Output the (X, Y) coordinate of the center of the cell containing the given text.  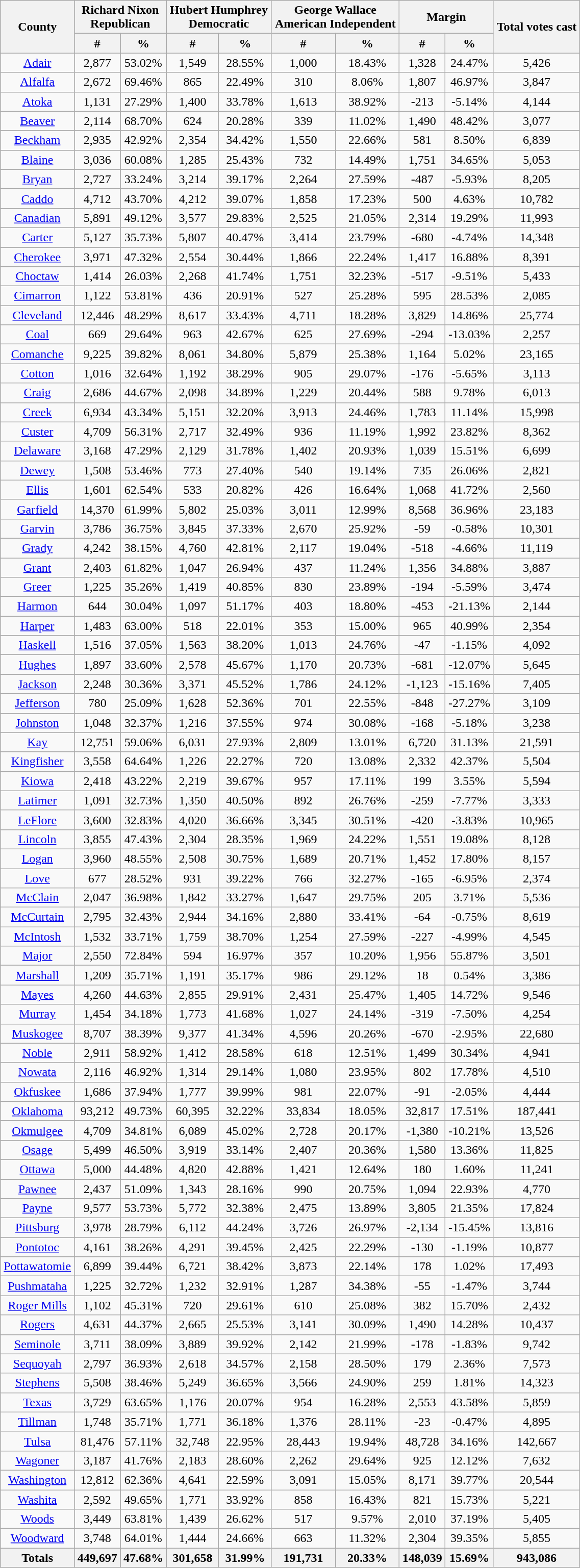
34.80% (245, 354)
49.65% (143, 1499)
Pushmataha (38, 1286)
Total votes cast (537, 27)
865 (193, 82)
2,665 (193, 1325)
357 (303, 956)
1,400 (193, 102)
2,437 (97, 1189)
6,720 (422, 742)
Totals (38, 1558)
4,260 (97, 995)
41.68% (245, 1014)
9.57% (367, 1519)
Seminole (38, 1344)
7,405 (537, 684)
2,407 (303, 1150)
39.07% (245, 198)
5.02% (469, 354)
1,039 (422, 451)
19.08% (469, 839)
-91 (422, 1092)
22,680 (537, 1033)
60.08% (143, 160)
36.66% (245, 820)
23,183 (537, 509)
3,036 (97, 160)
LeFlore (38, 820)
7,573 (537, 1363)
29.14% (245, 1072)
-12.07% (469, 665)
1,047 (193, 568)
5,855 (537, 1538)
18.80% (367, 606)
39.44% (143, 1267)
15.05% (367, 1480)
20.07% (245, 1402)
6,934 (97, 412)
3,333 (537, 800)
Carter (38, 237)
38.20% (245, 645)
3,577 (193, 218)
32.23% (367, 276)
1,551 (422, 839)
1,686 (97, 1092)
53.46% (143, 470)
36.18% (245, 1422)
Adair (38, 63)
2,314 (422, 218)
51.17% (245, 606)
2,797 (97, 1363)
21,591 (537, 742)
33.14% (245, 1150)
41.74% (245, 276)
2,686 (97, 393)
339 (303, 121)
34.81% (143, 1130)
943,086 (537, 1558)
39.82% (143, 354)
Johnston (38, 723)
17,824 (537, 1208)
Choctaw (38, 276)
30.75% (245, 858)
-1.47% (469, 1286)
1,452 (422, 858)
974 (303, 723)
20.17% (367, 1130)
38.15% (143, 548)
382 (422, 1305)
Pottawatomie (38, 1267)
Dewey (38, 470)
1,013 (303, 645)
Garfield (38, 509)
11.32% (367, 1538)
-680 (422, 237)
39.17% (245, 179)
3,187 (97, 1460)
39.45% (245, 1247)
22.27% (245, 762)
5,499 (97, 1150)
Major (38, 956)
353 (303, 626)
3,371 (193, 684)
30.09% (367, 1325)
-1,380 (422, 1130)
36.65% (245, 1383)
Love (38, 878)
McClain (38, 898)
Cotton (38, 373)
Kiowa (38, 781)
1.02% (469, 1267)
2,672 (97, 82)
8,061 (193, 354)
1,992 (422, 432)
14,323 (537, 1383)
41.72% (469, 490)
1,421 (303, 1169)
1,285 (193, 160)
1,414 (97, 276)
1,748 (97, 1422)
19.94% (367, 1441)
1,549 (193, 63)
40.47% (245, 237)
8,362 (537, 432)
44.63% (143, 995)
1,773 (193, 1014)
26.76% (367, 800)
-0.58% (469, 528)
Greer (38, 587)
21.05% (367, 218)
43.34% (143, 412)
3,113 (537, 373)
61.82% (143, 568)
Grady (38, 548)
22.29% (367, 1247)
3,091 (303, 1480)
1,287 (303, 1286)
1,094 (422, 1189)
32.27% (367, 878)
-10.21% (469, 1130)
-178 (422, 1344)
9,742 (537, 1344)
3,829 (422, 315)
-2.95% (469, 1033)
10,301 (537, 528)
3,141 (303, 1325)
44.67% (143, 393)
5,504 (537, 762)
3,960 (97, 858)
2,553 (422, 1402)
20.73% (367, 665)
37.94% (143, 1092)
2,142 (303, 1344)
9,225 (97, 354)
595 (422, 296)
3,919 (193, 1150)
39.77% (469, 1480)
16.64% (367, 490)
Garvin (38, 528)
4,596 (303, 1033)
Washington (38, 1480)
3,566 (303, 1383)
12.51% (367, 1053)
20,544 (537, 1480)
32.72% (143, 1286)
93,212 (97, 1111)
-227 (422, 937)
33.41% (367, 917)
32.64% (143, 373)
34.57% (245, 1363)
-6.95% (469, 878)
2,578 (193, 665)
15.73% (469, 1499)
64.01% (143, 1538)
8,568 (422, 509)
17.23% (367, 198)
5,807 (193, 237)
1,229 (303, 393)
1,216 (193, 723)
-213 (422, 102)
773 (193, 470)
22.55% (367, 703)
17,493 (537, 1267)
11.02% (367, 121)
61.99% (143, 509)
3,744 (537, 1286)
2,219 (193, 781)
1,232 (193, 1286)
22.49% (245, 82)
35.26% (143, 587)
47.68% (143, 1558)
22.14% (367, 1267)
-681 (422, 665)
38.26% (143, 1247)
45.67% (245, 665)
2,144 (537, 606)
259 (422, 1383)
13.89% (367, 1208)
13.36% (469, 1150)
49.12% (143, 218)
2,717 (193, 432)
34.65% (469, 160)
25.92% (367, 528)
1,350 (193, 800)
31.78% (245, 451)
-64 (422, 917)
3,109 (537, 703)
Margin (446, 17)
64.64% (143, 762)
Nowata (38, 1072)
20.75% (367, 1189)
1,091 (97, 800)
40.99% (469, 626)
3,011 (303, 509)
-13.03% (469, 335)
20.93% (367, 451)
22.66% (367, 140)
986 (303, 975)
48.42% (469, 121)
5,891 (97, 218)
27.93% (245, 742)
2,944 (193, 917)
1,226 (193, 762)
1,499 (422, 1053)
49.73% (143, 1111)
-5.59% (469, 587)
12.12% (469, 1460)
581 (422, 140)
22.95% (245, 1441)
-4.74% (469, 237)
60,395 (193, 1111)
25.43% (245, 160)
-1.19% (469, 1247)
32.37% (143, 723)
1,080 (303, 1072)
9,546 (537, 995)
30.36% (143, 684)
2,248 (97, 684)
38.42% (245, 1267)
4,212 (193, 198)
437 (303, 568)
11,119 (537, 548)
43.70% (143, 198)
0.54% (469, 975)
32.22% (245, 1111)
187,441 (537, 1111)
Muskogee (38, 1033)
5,594 (537, 781)
2,554 (193, 257)
26.06% (469, 470)
8,128 (537, 839)
Ottawa (38, 1169)
Latimer (38, 800)
Sequoyah (38, 1363)
17.51% (469, 1111)
33.43% (245, 315)
21.99% (367, 1344)
5,508 (97, 1383)
20.28% (245, 121)
1,508 (97, 470)
2,117 (303, 548)
8,157 (537, 858)
905 (303, 373)
10,437 (537, 1325)
1,689 (303, 858)
-194 (422, 587)
9.78% (469, 393)
-5.93% (469, 179)
20.91% (245, 296)
301,658 (193, 1558)
28.11% (367, 1422)
8,707 (97, 1033)
1,563 (193, 645)
22.24% (367, 257)
-23 (422, 1422)
15.51% (469, 451)
10,965 (537, 820)
32.20% (245, 412)
780 (97, 703)
2,550 (97, 956)
-15.16% (469, 684)
1,000 (303, 63)
Texas (38, 1402)
6,699 (537, 451)
3,414 (303, 237)
Beaver (38, 121)
72.84% (143, 956)
48.55% (143, 858)
11.14% (469, 412)
2,618 (193, 1363)
1,419 (193, 587)
624 (193, 121)
29.61% (245, 1305)
2,403 (97, 568)
44.48% (143, 1169)
32.73% (143, 800)
-21.13% (469, 606)
29.07% (367, 373)
24.76% (367, 645)
2,257 (537, 335)
23,165 (537, 354)
-487 (422, 179)
33.71% (143, 937)
2,158 (303, 1363)
Custer (38, 432)
27.40% (245, 470)
4,242 (97, 548)
30.08% (367, 723)
1,192 (193, 373)
2,116 (97, 1072)
37.19% (469, 1519)
500 (422, 198)
25.09% (143, 703)
15.69% (469, 1558)
732 (303, 160)
2.36% (469, 1363)
-1.83% (469, 1344)
34.38% (367, 1286)
62.54% (143, 490)
24.14% (367, 1014)
2,262 (303, 1460)
957 (303, 781)
3,501 (537, 956)
1,402 (303, 451)
36.75% (143, 528)
2,418 (97, 781)
1,777 (193, 1092)
-59 (422, 528)
625 (303, 335)
24.66% (245, 1538)
47.32% (143, 257)
28.55% (245, 63)
3,805 (422, 1208)
1,412 (193, 1053)
5,405 (537, 1519)
Richard NixonRepublican (120, 17)
39.67% (245, 781)
81,476 (97, 1441)
McIntosh (38, 937)
1,807 (422, 82)
27.29% (143, 102)
-176 (422, 373)
2,727 (97, 179)
Harper (38, 626)
4,941 (537, 1053)
1,102 (97, 1305)
County (38, 27)
4,712 (97, 198)
3,726 (303, 1228)
32.43% (143, 917)
19.14% (367, 470)
-15.45% (469, 1228)
858 (303, 1499)
20.33% (367, 1558)
3,748 (97, 1538)
1,176 (193, 1402)
-420 (422, 820)
436 (193, 296)
Alfalfa (38, 82)
57.11% (143, 1441)
26.62% (245, 1519)
22.07% (367, 1092)
5,127 (97, 237)
4,545 (537, 937)
965 (422, 626)
39.92% (245, 1344)
-259 (422, 800)
42.67% (245, 335)
5,426 (537, 63)
Cimarron (38, 296)
-5.14% (469, 102)
23.89% (367, 587)
8,171 (422, 1480)
39.99% (245, 1092)
16.88% (469, 257)
4,711 (303, 315)
18.43% (367, 63)
13,526 (537, 1130)
14,348 (537, 237)
Okfuskee (38, 1092)
Blaine (38, 160)
32,748 (193, 1441)
18.28% (367, 315)
Haskell (38, 645)
1,897 (97, 665)
6,013 (537, 393)
2,332 (422, 762)
29.83% (245, 218)
8.50% (469, 140)
3,449 (97, 1519)
35.73% (143, 237)
191,731 (303, 1558)
3.71% (469, 898)
1,786 (303, 684)
1,122 (97, 296)
Atoka (38, 102)
142,667 (537, 1441)
Delaware (38, 451)
1,048 (97, 723)
38.39% (143, 1033)
3,345 (303, 820)
11.19% (367, 432)
-1.15% (469, 645)
9,377 (193, 1033)
6,089 (193, 1130)
1,969 (303, 839)
Pittsburg (38, 1228)
40.50% (245, 800)
1,097 (193, 606)
6,031 (193, 742)
180 (422, 1169)
29.12% (367, 975)
Creek (38, 412)
10.20% (367, 956)
18 (422, 975)
McCurtain (38, 917)
13,816 (537, 1228)
42.88% (245, 1169)
5,536 (537, 898)
Pontotoc (38, 1247)
1,759 (193, 937)
990 (303, 1189)
45.52% (245, 684)
38.09% (143, 1344)
23.79% (367, 237)
892 (303, 800)
28.50% (367, 1363)
2,795 (97, 917)
42.37% (469, 762)
4,895 (537, 1422)
4.63% (469, 198)
20.36% (367, 1150)
310 (303, 82)
1,647 (303, 898)
Logan (38, 858)
Hubert HumphreyDemocratic (219, 17)
17.80% (469, 858)
Stephens (38, 1383)
22.59% (245, 1480)
3,238 (537, 723)
1,858 (303, 198)
8,391 (537, 257)
Osage (38, 1150)
30.44% (245, 257)
26.03% (143, 276)
-1,123 (422, 684)
34.88% (469, 568)
20.26% (367, 1033)
15.00% (367, 626)
19.04% (367, 548)
1,516 (97, 645)
1,956 (422, 956)
4,092 (537, 645)
12,812 (97, 1480)
1,254 (303, 937)
644 (97, 606)
1,016 (97, 373)
2,880 (303, 917)
25,774 (537, 315)
15.70% (469, 1305)
-319 (422, 1014)
Noble (38, 1053)
1,439 (193, 1519)
-294 (422, 335)
43.22% (143, 781)
Pawnee (38, 1189)
35.17% (245, 975)
3,386 (537, 975)
24.22% (367, 839)
2,085 (537, 296)
5,221 (537, 1499)
4,641 (193, 1480)
36.98% (143, 898)
Oklahoma (38, 1111)
14,370 (97, 509)
-47 (422, 645)
1,164 (422, 354)
588 (422, 393)
3.55% (469, 781)
11,993 (537, 218)
Cherokee (38, 257)
1,131 (97, 102)
32.49% (245, 432)
Bryan (38, 179)
Ellis (38, 490)
25.28% (367, 296)
17.11% (367, 781)
6,839 (537, 140)
25.08% (367, 1305)
-4.66% (469, 548)
2,855 (193, 995)
1,842 (193, 898)
1,027 (303, 1014)
-0.47% (469, 1422)
37.33% (245, 528)
1,613 (303, 102)
3,711 (97, 1344)
59.06% (143, 742)
29.75% (367, 898)
1.60% (469, 1169)
12.64% (367, 1169)
Kay (38, 742)
28.53% (469, 296)
26.97% (367, 1228)
2,129 (193, 451)
63.81% (143, 1519)
3,077 (537, 121)
45.02% (245, 1130)
28.79% (143, 1228)
4,254 (537, 1014)
34.42% (245, 140)
2,374 (537, 878)
540 (303, 470)
13.01% (367, 742)
205 (422, 898)
594 (193, 956)
26.94% (245, 568)
25.47% (367, 995)
963 (193, 335)
25.53% (245, 1325)
1,483 (97, 626)
22.93% (469, 1189)
449,697 (97, 1558)
1,532 (97, 937)
6,112 (193, 1228)
610 (303, 1305)
-7.77% (469, 800)
1,601 (97, 490)
19.29% (469, 218)
3,474 (537, 587)
-518 (422, 548)
33.27% (245, 898)
28.35% (245, 839)
58.92% (143, 1053)
8,617 (193, 315)
5,879 (303, 354)
4,510 (537, 1072)
George WallaceAmerican Independent (336, 17)
46.92% (143, 1072)
33,834 (303, 1111)
Grant (38, 568)
5,859 (537, 1402)
56.31% (143, 432)
32,817 (422, 1111)
1,405 (422, 995)
-848 (422, 703)
-453 (422, 606)
39.22% (245, 878)
34.18% (143, 1014)
1,444 (193, 1538)
518 (193, 626)
Caddo (38, 198)
20.82% (245, 490)
63.00% (143, 626)
5,645 (537, 665)
663 (303, 1538)
39.35% (469, 1538)
669 (97, 335)
3,168 (97, 451)
426 (303, 490)
Canadian (38, 218)
766 (303, 878)
16.43% (367, 1499)
2,821 (537, 470)
24.47% (469, 63)
533 (193, 490)
2,728 (303, 1130)
Payne (38, 1208)
45.31% (143, 1305)
2,432 (537, 1305)
63.65% (143, 1402)
9,577 (97, 1208)
954 (303, 1402)
Murray (38, 1014)
1,191 (193, 975)
-670 (422, 1033)
Harmon (38, 606)
2,670 (303, 528)
46.97% (469, 82)
2,911 (97, 1053)
37.55% (245, 723)
47.43% (143, 839)
33.24% (143, 179)
52.36% (245, 703)
4,161 (97, 1247)
53.73% (143, 1208)
32.83% (143, 820)
-5.18% (469, 723)
42.81% (245, 548)
5,249 (193, 1383)
6,899 (97, 1267)
68.70% (143, 121)
11.24% (367, 568)
8,205 (537, 179)
32.38% (245, 1208)
2,010 (422, 1519)
821 (422, 1499)
28.16% (245, 1189)
23.82% (469, 432)
10,782 (537, 198)
14.28% (469, 1325)
1,550 (303, 140)
41.76% (143, 1460)
32.91% (245, 1286)
28.52% (143, 878)
13.08% (367, 762)
42.92% (143, 140)
179 (422, 1363)
677 (97, 878)
-4.99% (469, 937)
517 (303, 1519)
1,328 (422, 63)
Wagoner (38, 1460)
2,877 (97, 63)
28.60% (245, 1460)
33.78% (245, 102)
38.29% (245, 373)
23.95% (367, 1072)
1,356 (422, 568)
-165 (422, 878)
Coal (38, 335)
4,291 (193, 1247)
38.92% (367, 102)
33.92% (245, 1499)
7,632 (537, 1460)
4,760 (193, 548)
38.46% (143, 1383)
2,268 (193, 276)
Woodward (38, 1538)
-27.27% (469, 703)
1,314 (193, 1072)
11,241 (537, 1169)
802 (422, 1072)
46.50% (143, 1150)
1,783 (422, 412)
Okmulgee (38, 1130)
12,751 (97, 742)
-130 (422, 1247)
1,866 (303, 257)
Hughes (38, 665)
3,786 (97, 528)
1,376 (303, 1422)
936 (303, 432)
527 (303, 296)
1,209 (97, 975)
55.87% (469, 956)
27.69% (367, 335)
2,525 (303, 218)
5,802 (193, 509)
Marshall (38, 975)
4,770 (537, 1189)
20.71% (367, 858)
-5.65% (469, 373)
44.37% (143, 1325)
5,151 (193, 412)
41.34% (245, 1033)
4,631 (97, 1325)
3,889 (193, 1344)
Roger Mills (38, 1305)
2,264 (303, 179)
-2,134 (422, 1228)
2,047 (97, 898)
14.86% (469, 315)
3,913 (303, 412)
1,628 (193, 703)
48.29% (143, 315)
10,877 (537, 1247)
29.91% (245, 995)
Kingfisher (38, 762)
33.60% (143, 665)
3,971 (97, 257)
3,887 (537, 568)
53.81% (143, 296)
1,068 (422, 490)
1,417 (422, 257)
38.70% (245, 937)
12.99% (367, 509)
-168 (422, 723)
4,144 (537, 102)
2,431 (303, 995)
3,845 (193, 528)
925 (422, 1460)
Lincoln (38, 839)
3,600 (97, 820)
830 (303, 587)
5,053 (537, 160)
Jackson (38, 684)
-3.83% (469, 820)
24.46% (367, 412)
36.96% (469, 509)
2,114 (97, 121)
25.38% (367, 354)
48,728 (422, 1441)
51.09% (143, 1189)
199 (422, 781)
3,978 (97, 1228)
2,098 (193, 393)
31.99% (245, 1558)
148,039 (422, 1558)
28,443 (303, 1441)
2,592 (97, 1499)
-7.50% (469, 1014)
Mayes (38, 995)
931 (193, 878)
Tillman (38, 1422)
40.85% (245, 587)
2,809 (303, 742)
Comanche (38, 354)
-0.75% (469, 917)
2,508 (193, 858)
2,475 (303, 1208)
Craig (38, 393)
25.03% (245, 509)
34.89% (245, 393)
2,183 (193, 1460)
14.49% (367, 160)
15,998 (537, 412)
1.81% (469, 1383)
1,170 (303, 665)
16.28% (367, 1402)
Beckham (38, 140)
403 (303, 606)
5,772 (193, 1208)
2,560 (537, 490)
24.12% (367, 684)
30.04% (143, 606)
20.44% (367, 393)
-9.51% (469, 276)
14.72% (469, 995)
4,020 (193, 820)
30.51% (367, 820)
1,580 (422, 1150)
178 (422, 1267)
36.93% (143, 1363)
28.58% (245, 1053)
6,721 (193, 1267)
5,433 (537, 276)
3,558 (97, 762)
981 (303, 1092)
8,619 (537, 917)
3,729 (97, 1402)
30.34% (469, 1053)
17.78% (469, 1072)
69.46% (143, 82)
Rogers (38, 1325)
Jefferson (38, 703)
43.58% (469, 1402)
11,825 (537, 1150)
1,454 (97, 1014)
3,847 (537, 82)
4,444 (537, 1092)
2,425 (303, 1247)
701 (303, 703)
3,214 (193, 179)
22.01% (245, 626)
12,446 (97, 315)
18.05% (367, 1111)
47.29% (143, 451)
53.02% (143, 63)
62.36% (143, 1480)
Cleveland (38, 315)
3,855 (97, 839)
16.97% (245, 956)
735 (422, 470)
618 (303, 1053)
8.06% (367, 82)
Washita (38, 1499)
44.24% (245, 1228)
-55 (422, 1286)
Tulsa (38, 1441)
3,873 (303, 1267)
21.35% (469, 1208)
-2.05% (469, 1092)
37.05% (143, 645)
Woods (38, 1519)
-517 (422, 276)
4,820 (193, 1169)
2,935 (97, 140)
31.13% (469, 742)
1,343 (193, 1189)
24.90% (367, 1383)
5,000 (97, 1169)
